Return the [X, Y] coordinate for the center point of the cell that contains the specified text.  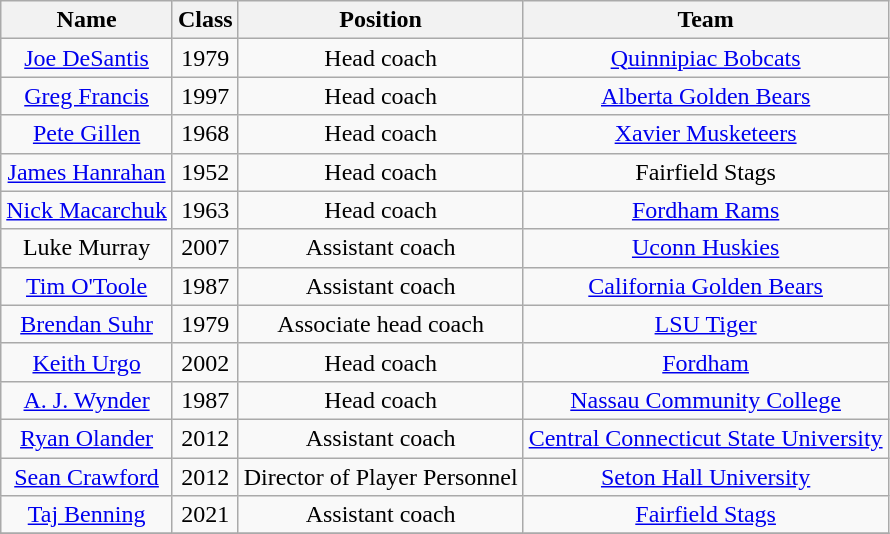
Luke Murray [87, 248]
Brendan Suhr [87, 324]
Xavier Musketeers [706, 134]
2021 [205, 515]
Class [205, 20]
2007 [205, 248]
California Golden Bears [706, 286]
1963 [205, 210]
Seton Hall University [706, 477]
Alberta Golden Bears [706, 96]
Nick Macarchuk [87, 210]
Fordham [706, 362]
Nassau Community College [706, 400]
Taj Benning [87, 515]
Greg Francis [87, 96]
Fordham Rams [706, 210]
Pete Gillen [87, 134]
Ryan Olander [87, 438]
Team [706, 20]
Central Connecticut State University [706, 438]
2002 [205, 362]
Uconn Huskies [706, 248]
Tim O'Toole [87, 286]
1952 [205, 172]
Name [87, 20]
James Hanrahan [87, 172]
Keith Urgo [87, 362]
A. J. Wynder [87, 400]
Quinnipiac Bobcats [706, 58]
Position [380, 20]
Associate head coach [380, 324]
Sean Crawford [87, 477]
Joe DeSantis [87, 58]
1997 [205, 96]
LSU Tiger [706, 324]
Director of Player Personnel [380, 477]
1968 [205, 134]
